Pinpoint the cell where the given text exists, returning its [X, Y] midpoint coordinate. 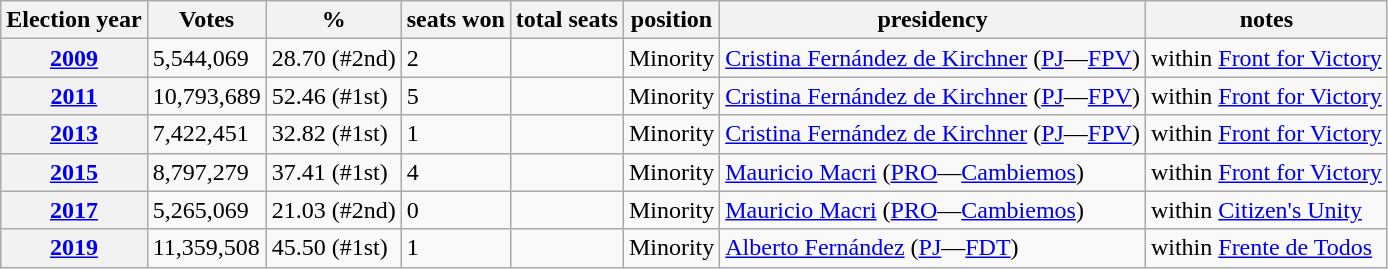
2 [456, 58]
Election year [74, 20]
11,359,508 [206, 248]
seats won [456, 20]
position [671, 20]
10,793,689 [206, 96]
21.03 (#2nd) [334, 210]
2019 [74, 248]
52.46 (#1st) [334, 96]
total seats [566, 20]
2009 [74, 58]
5,544,069 [206, 58]
within Frente de Todos [1266, 248]
28.70 (#2nd) [334, 58]
within Citizen's Unity [1266, 210]
Alberto Fernández (PJ—FDT) [933, 248]
Votes [206, 20]
2013 [74, 134]
notes [1266, 20]
37.41 (#1st) [334, 172]
7,422,451 [206, 134]
% [334, 20]
5,265,069 [206, 210]
2017 [74, 210]
2015 [74, 172]
2011 [74, 96]
5 [456, 96]
32.82 (#1st) [334, 134]
45.50 (#1st) [334, 248]
presidency [933, 20]
0 [456, 210]
8,797,279 [206, 172]
4 [456, 172]
